Capture the cell that displays the provided text and extract its (x, y) central coordinate. 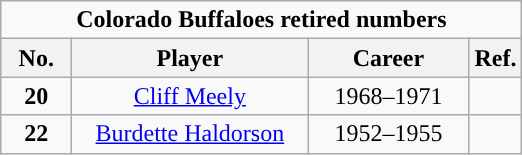
22 (36, 134)
Player (190, 58)
Burdette Haldorson (190, 134)
1968–1971 (388, 96)
1952–1955 (388, 134)
Ref. (496, 58)
Colorado Buffaloes retired numbers (262, 20)
No. (36, 58)
Cliff Meely (190, 96)
20 (36, 96)
Career (388, 58)
